Return the [x, y] coordinate for the center point of the cell that contains the specified text.  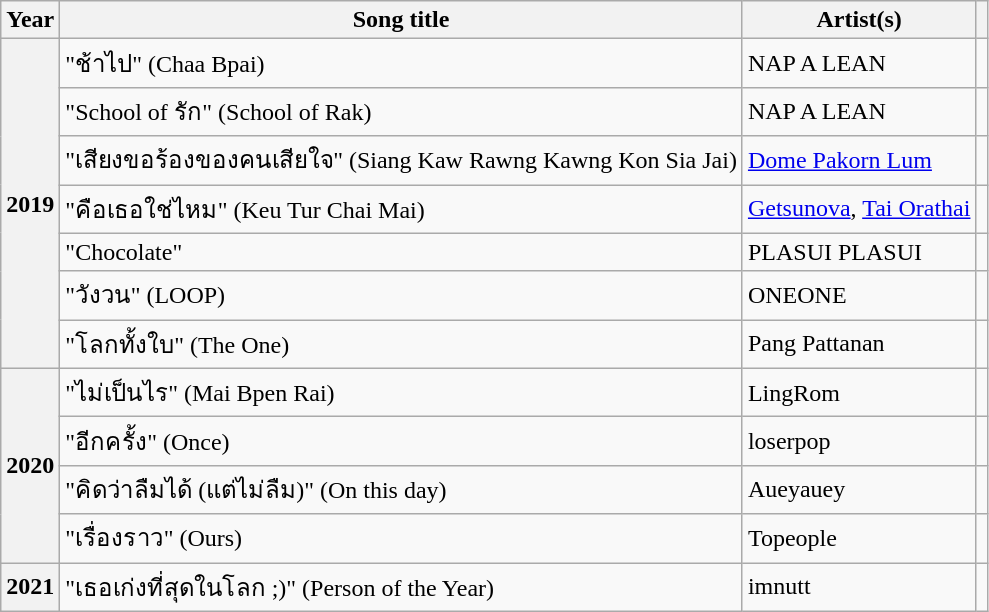
"คือเธอใช่ไหม" (Keu Tur Chai Mai) [402, 208]
loserpop [859, 442]
2021 [30, 586]
"คิดว่าลืมได้ (แต่ไม่ลืม)" (On this day) [402, 490]
ONEONE [859, 296]
"อีกครั้ง" (Once) [402, 442]
"วังวน" (LOOP) [402, 296]
"ช้าไป" (Chaa Bpai) [402, 64]
2020 [30, 465]
"School of รัก" (School of Rak) [402, 112]
LingRom [859, 392]
2019 [30, 204]
PLASUI PLASUI [859, 252]
Year [30, 20]
Song title [402, 20]
"เรื่องราว" (Ours) [402, 538]
Dome Pakorn Lum [859, 160]
Aueyauey [859, 490]
"เธอเก่งที่สุดในโลก ;)" (Person of the Year) [402, 586]
Topeople [859, 538]
"โลกทั้งใบ" (The One) [402, 344]
"Chocolate" [402, 252]
Artist(s) [859, 20]
Pang Pattanan [859, 344]
Getsunova, Tai Orathai [859, 208]
"ไม่เป็นไร" (Mai Bpen Rai) [402, 392]
"เสียงขอร้องของคนเสียใจ" (Siang Kaw Rawng Kawng Kon Sia Jai) [402, 160]
imnutt [859, 586]
